Detect which cell encompasses the target text, then output its (x, y) center coordinate. 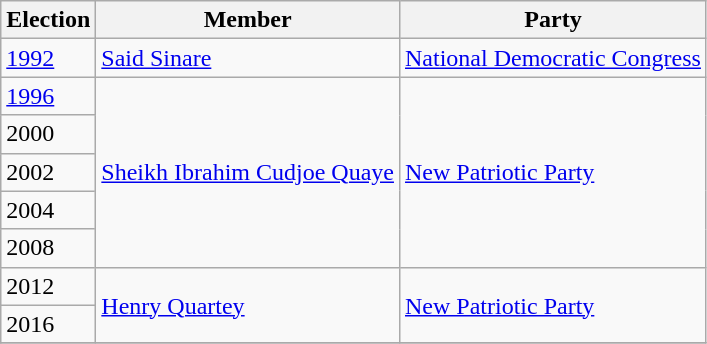
2016 (48, 324)
Member (248, 20)
2000 (48, 134)
2008 (48, 248)
Sheikh Ibrahim Cudjoe Quaye (248, 172)
National Democratic Congress (552, 58)
2002 (48, 172)
2004 (48, 210)
Said Sinare (248, 58)
Election (48, 20)
Party (552, 20)
1992 (48, 58)
2012 (48, 286)
1996 (48, 96)
Henry Quartey (248, 305)
